Extract the (X, Y) coordinate from the center of the cell holding the provided text.  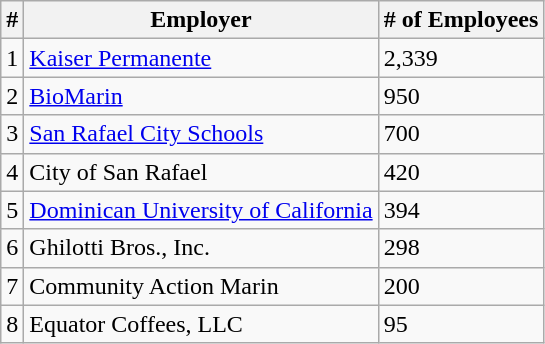
Community Action Marin (201, 286)
700 (461, 134)
City of San Rafael (201, 172)
298 (461, 248)
# of Employees (461, 20)
6 (12, 248)
BioMarin (201, 96)
1 (12, 58)
San Rafael City Schools (201, 134)
200 (461, 286)
Dominican University of California (201, 210)
# (12, 20)
Ghilotti Bros., Inc. (201, 248)
950 (461, 96)
2,339 (461, 58)
Equator Coffees, LLC (201, 324)
5 (12, 210)
Kaiser Permanente (201, 58)
394 (461, 210)
420 (461, 172)
2 (12, 96)
Employer (201, 20)
95 (461, 324)
3 (12, 134)
7 (12, 286)
4 (12, 172)
8 (12, 324)
